Provide the (X, Y) coordinate of the cell's center where the given text is located.  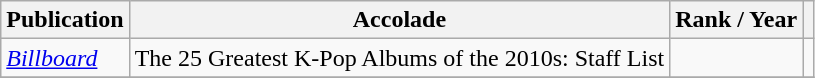
Accolade (400, 20)
Billboard (65, 58)
Publication (65, 20)
Rank / Year (736, 20)
The 25 Greatest K-Pop Albums of the 2010s: Staff List (400, 58)
